Pinpoint the cell where the given text exists, returning its (X, Y) midpoint coordinate. 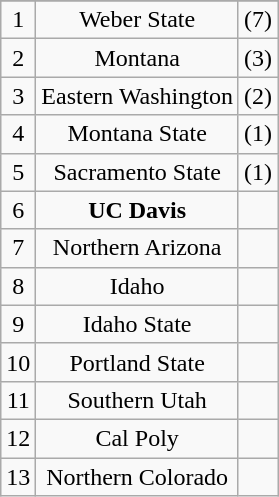
5 (18, 172)
Cal Poly (138, 438)
9 (18, 324)
6 (18, 210)
Southern Utah (138, 400)
Portland State (138, 362)
Eastern Washington (138, 96)
Idaho (138, 286)
10 (18, 362)
Montana (138, 58)
(2) (258, 96)
11 (18, 400)
8 (18, 286)
2 (18, 58)
Northern Colorado (138, 477)
12 (18, 438)
Weber State (138, 20)
7 (18, 248)
Northern Arizona (138, 248)
UC Davis (138, 210)
Montana State (138, 134)
(7) (258, 20)
13 (18, 477)
3 (18, 96)
1 (18, 20)
Sacramento State (138, 172)
4 (18, 134)
(3) (258, 58)
Idaho State (138, 324)
